Output the [x, y] coordinate of the center of the cell containing the given text.  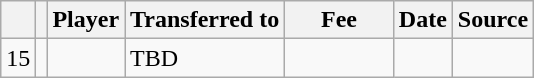
Player [86, 20]
TBD [205, 58]
Fee [340, 20]
15 [18, 58]
Transferred to [205, 20]
Date [422, 20]
Source [492, 20]
